For the text-containing cell, return its midpoint in (X, Y) coordinate format. 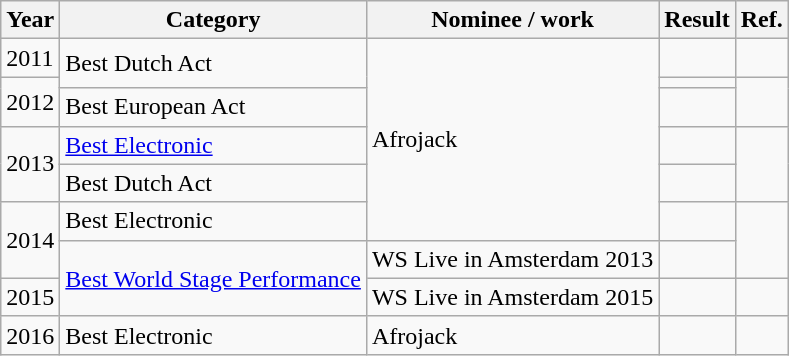
Category (214, 20)
2013 (30, 164)
Best World Stage Performance (214, 278)
Best European Act (214, 107)
WS Live in Amsterdam 2013 (512, 259)
WS Live in Amsterdam 2015 (512, 297)
2012 (30, 102)
2016 (30, 335)
Nominee / work (512, 20)
Ref. (762, 20)
2011 (30, 58)
2014 (30, 240)
Result (697, 20)
2015 (30, 297)
Year (30, 20)
